Locate the cell with the specified text and output its (X, Y) center coordinate. 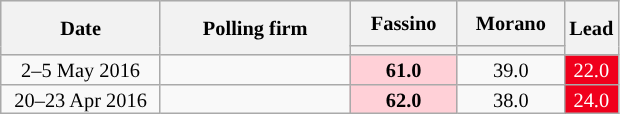
20–23 Apr 2016 (81, 98)
Date (81, 28)
62.0 (404, 98)
Polling firm (255, 28)
2–5 May 2016 (81, 70)
Fassino (404, 22)
22.0 (591, 70)
Lead (591, 28)
39.0 (510, 70)
24.0 (591, 98)
Morano (510, 22)
38.0 (510, 98)
61.0 (404, 70)
